Pinpoint the cell where the given text exists, returning its (X, Y) midpoint coordinate. 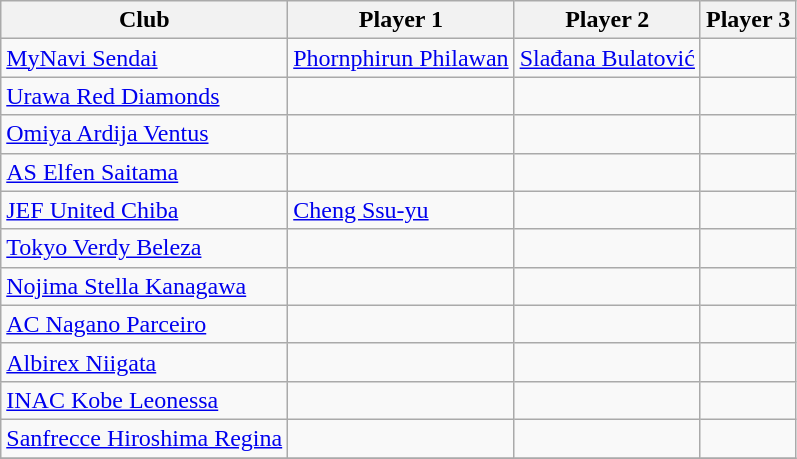
AS Elfen Saitama (144, 172)
Urawa Red Diamonds (144, 96)
Omiya Ardija Ventus (144, 134)
AC Nagano Parceiro (144, 324)
Cheng Ssu-yu (401, 210)
JEF United Chiba (144, 210)
Player 3 (748, 20)
Player 1 (401, 20)
Sanfrecce Hiroshima Regina (144, 438)
Club (144, 20)
MyNavi Sendai (144, 58)
INAC Kobe Leonessa (144, 400)
Phornphirun Philawan (401, 58)
Player 2 (607, 20)
Nojima Stella Kanagawa (144, 286)
Tokyo Verdy Beleza (144, 248)
Slađana Bulatović (607, 58)
Albirex Niigata (144, 362)
